Return the [x, y] coordinate for the center point of the cell that contains the specified text.  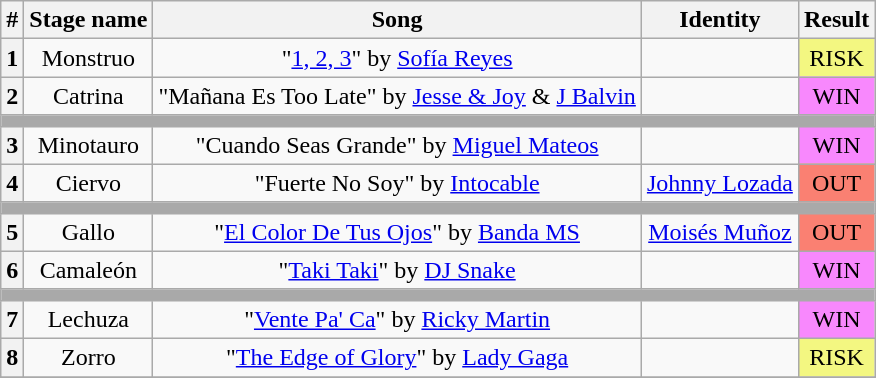
Result [836, 20]
Ciervo [88, 183]
"Fuerte No Soy" by Intocable [398, 183]
Identity [720, 20]
"Mañana Es Too Late" by Jesse & Joy & J Balvin [398, 96]
Zorro [88, 357]
Minotauro [88, 145]
1 [12, 58]
# [12, 20]
7 [12, 319]
Moisés Muñoz [720, 232]
Camaleón [88, 270]
Song [398, 20]
5 [12, 232]
"Cuando Seas Grande" by Miguel Mateos [398, 145]
6 [12, 270]
Stage name [88, 20]
"The Edge of Glory" by Lady Gaga [398, 357]
4 [12, 183]
"1, 2, 3" by Sofía Reyes [398, 58]
Johnny Lozada [720, 183]
Gallo [88, 232]
"Vente Pa' Ca" by Ricky Martin [398, 319]
Monstruo [88, 58]
8 [12, 357]
2 [12, 96]
3 [12, 145]
Lechuza [88, 319]
"El Color De Tus Ojos" by Banda MS [398, 232]
Catrina [88, 96]
"Taki Taki" by DJ Snake [398, 270]
